Provide the [x, y] coordinate of the cell's center where the given text is located.  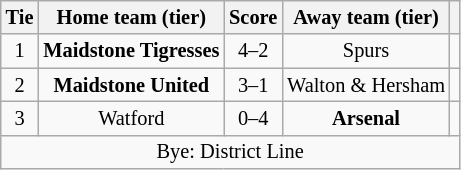
4–2 [253, 51]
Maidstone Tigresses [131, 51]
Score [253, 17]
Away team (tier) [366, 17]
Tie [20, 17]
Home team (tier) [131, 17]
2 [20, 85]
0–4 [253, 118]
Spurs [366, 51]
Bye: District Line [230, 152]
Watford [131, 118]
1 [20, 51]
Walton & Hersham [366, 85]
3 [20, 118]
3–1 [253, 85]
Arsenal [366, 118]
Maidstone United [131, 85]
